For the text-containing cell, return its midpoint in (x, y) coordinate format. 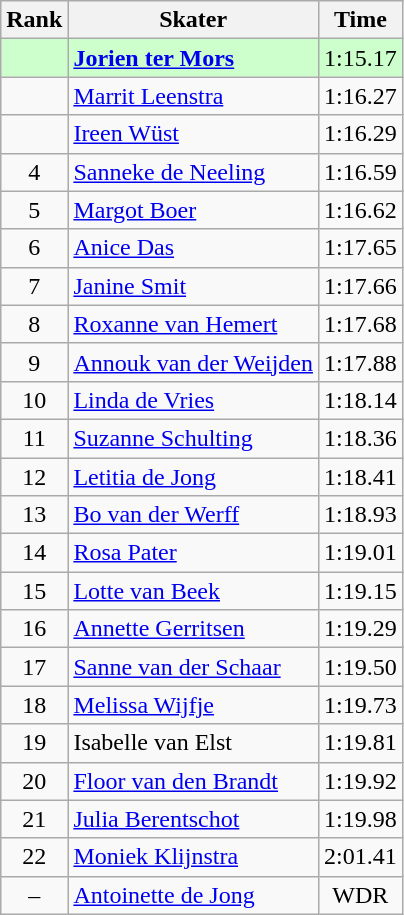
Janine Smit (194, 286)
Floor van den Brandt (194, 781)
7 (34, 286)
5 (34, 210)
1:19.98 (360, 819)
13 (34, 515)
1:19.50 (360, 667)
4 (34, 172)
10 (34, 400)
1:19.73 (360, 705)
Jorien ter Mors (194, 58)
1:19.01 (360, 553)
1:18.14 (360, 400)
1:19.92 (360, 781)
Sanne van der Schaar (194, 667)
1:18.36 (360, 438)
Margot Boer (194, 210)
1:19.15 (360, 591)
1:18.93 (360, 515)
Skater (194, 20)
Melissa Wijfje (194, 705)
21 (34, 819)
Annette Gerritsen (194, 629)
Antoinette de Jong (194, 895)
Bo van der Werff (194, 515)
– (34, 895)
1:17.65 (360, 248)
Rank (34, 20)
1:17.66 (360, 286)
Sanneke de Neeling (194, 172)
18 (34, 705)
Roxanne van Hemert (194, 324)
1:19.29 (360, 629)
1:19.81 (360, 743)
19 (34, 743)
9 (34, 362)
Ireen Wüst (194, 134)
6 (34, 248)
Rosa Pater (194, 553)
16 (34, 629)
Julia Berentschot (194, 819)
17 (34, 667)
Moniek Klijnstra (194, 857)
Letitia de Jong (194, 477)
20 (34, 781)
12 (34, 477)
1:16.59 (360, 172)
14 (34, 553)
1:17.68 (360, 324)
22 (34, 857)
Suzanne Schulting (194, 438)
Isabelle van Elst (194, 743)
1:16.29 (360, 134)
2:01.41 (360, 857)
1:16.62 (360, 210)
WDR (360, 895)
Lotte van Beek (194, 591)
1:17.88 (360, 362)
Anice Das (194, 248)
15 (34, 591)
8 (34, 324)
11 (34, 438)
1:18.41 (360, 477)
Marrit Leenstra (194, 96)
1:16.27 (360, 96)
Time (360, 20)
1:15.17 (360, 58)
Linda de Vries (194, 400)
Annouk van der Weijden (194, 362)
